Determine the (X, Y) coordinate at the center of the cell enclosing the given text.  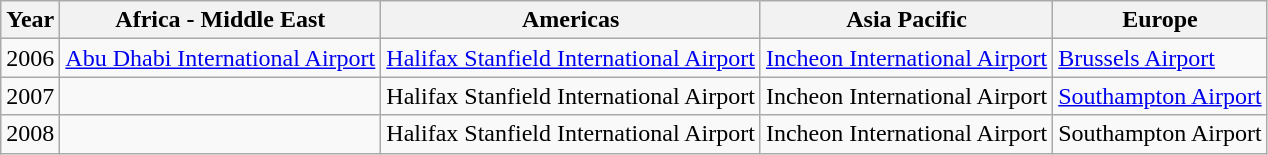
2006 (30, 58)
Americas (571, 20)
Abu Dhabi International Airport (220, 58)
Year (30, 20)
2008 (30, 134)
Europe (1160, 20)
Asia Pacific (906, 20)
Africa - Middle East (220, 20)
Brussels Airport (1160, 58)
2007 (30, 96)
